For the text-containing cell, return its midpoint in [x, y] coordinate format. 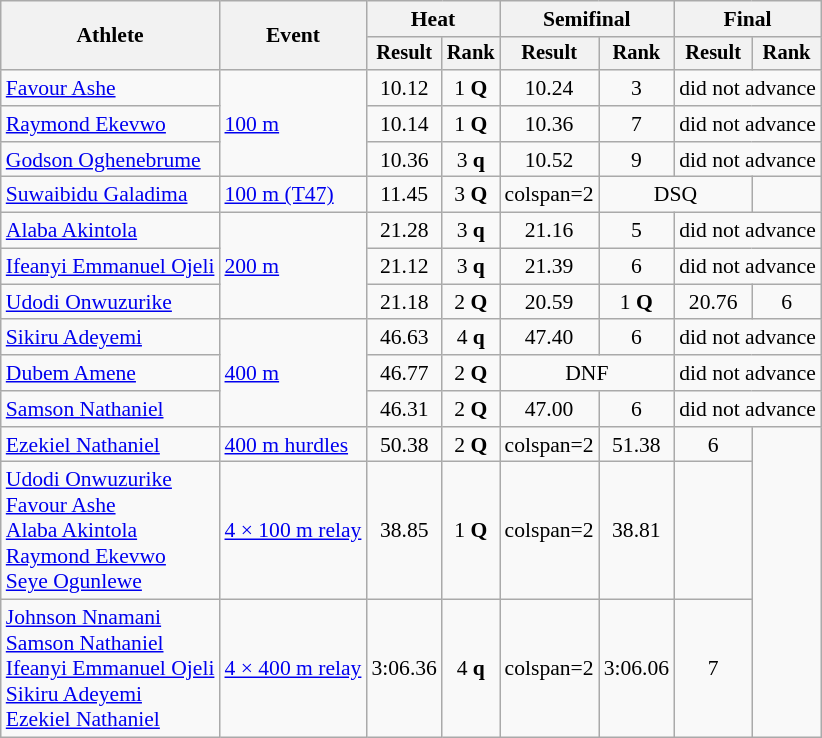
Ezekiel Nathaniel [110, 445]
21.12 [404, 267]
20.59 [550, 302]
47.40 [550, 338]
Favour Ashe [110, 88]
21.39 [550, 267]
47.00 [550, 409]
Godson Oghenebrume [110, 160]
Suwaibidu Galadima [110, 195]
11.45 [404, 195]
46.63 [404, 338]
Udodi Onwuzurike [110, 302]
3 Q [471, 195]
46.31 [404, 409]
Sikiru Adeyemi [110, 338]
5 [636, 231]
9 [636, 160]
Final [748, 19]
21.16 [550, 231]
Udodi OnwuzurikeFavour AsheAlaba Akintola Raymond EkevwoSeye Ogunlewe [110, 531]
3 [636, 88]
51.38 [636, 445]
Semifinal [588, 19]
Event [292, 36]
4 × 100 m relay [292, 531]
Alaba Akintola [110, 231]
200 m [292, 266]
38.81 [636, 531]
DNF [588, 373]
100 m [292, 124]
38.85 [404, 531]
4 × 400 m relay [292, 669]
Heat [432, 19]
Ifeanyi Emmanuel Ojeli [110, 267]
21.18 [404, 302]
20.76 [713, 302]
10.24 [550, 88]
Samson Nathaniel [110, 409]
400 m hurdles [292, 445]
10.12 [404, 88]
10.52 [550, 160]
3:06.36 [404, 669]
400 m [292, 374]
3:06.06 [636, 669]
100 m (T47) [292, 195]
Athlete [110, 36]
Johnson NnamaniSamson NathanielIfeanyi Emmanuel OjeliSikiru AdeyemiEzekiel Nathaniel [110, 669]
10.14 [404, 124]
46.77 [404, 373]
50.38 [404, 445]
DSQ [676, 195]
Dubem Amene [110, 373]
Raymond Ekevwo [110, 124]
21.28 [404, 231]
